Search for the cell housing the specified text and yield its [X, Y] center coordinate. 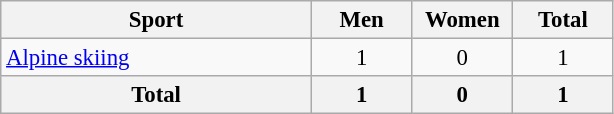
Women [462, 20]
Men [362, 20]
Sport [156, 20]
Alpine skiing [156, 58]
